Extract the (x, y) coordinate from the center of the cell holding the provided text.  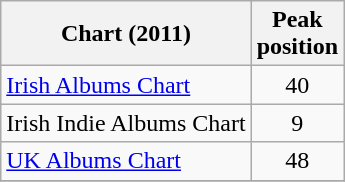
UK Albums Chart (126, 161)
48 (297, 161)
Irish Albums Chart (126, 85)
Chart (2011) (126, 34)
40 (297, 85)
Peakposition (297, 34)
Irish Indie Albums Chart (126, 123)
9 (297, 123)
